Identify which cell holds the provided text, then report its [X, Y] central coordinate. 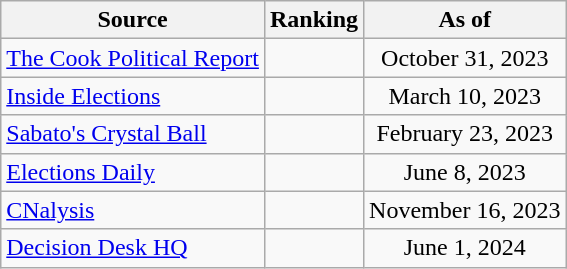
Ranking [314, 20]
The Cook Political Report [133, 58]
Sabato's Crystal Ball [133, 134]
February 23, 2023 [465, 134]
June 8, 2023 [465, 172]
June 1, 2024 [465, 248]
Decision Desk HQ [133, 248]
November 16, 2023 [465, 210]
Elections Daily [133, 172]
Source [133, 20]
CNalysis [133, 210]
March 10, 2023 [465, 96]
October 31, 2023 [465, 58]
Inside Elections [133, 96]
As of [465, 20]
